Return the (X, Y) coordinate for the center point of the cell that contains the specified text.  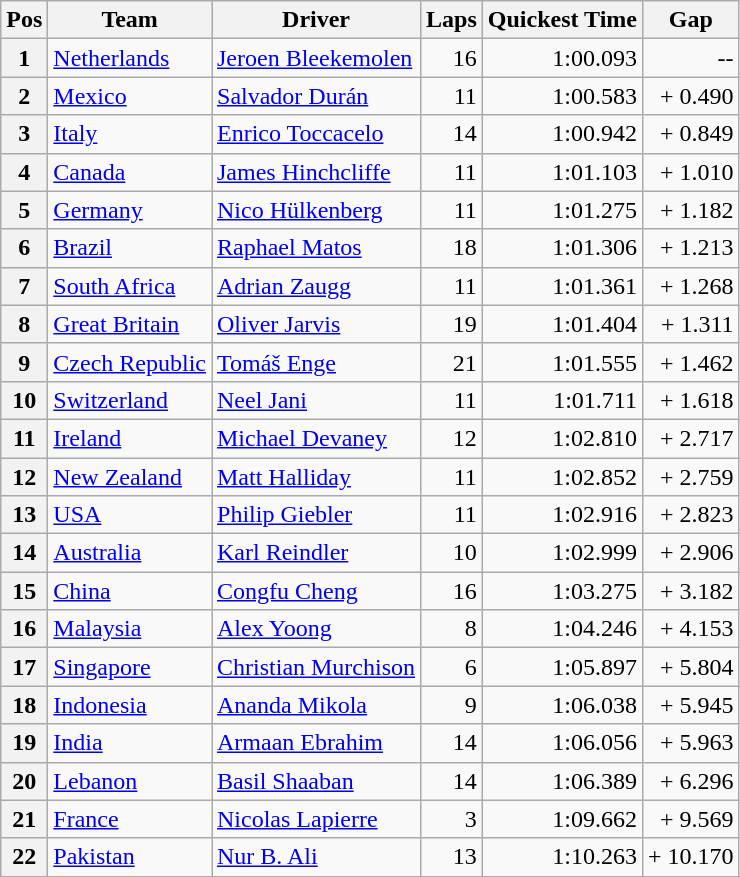
Philip Giebler (316, 515)
22 (24, 857)
China (130, 591)
1:01.275 (562, 210)
1:02.852 (562, 477)
Ireland (130, 438)
Switzerland (130, 400)
15 (24, 591)
Enrico Toccacelo (316, 134)
+ 1.213 (692, 248)
+ 1.618 (692, 400)
1:01.306 (562, 248)
Nicolas Lapierre (316, 819)
1:05.897 (562, 667)
1:02.999 (562, 553)
1:02.810 (562, 438)
2 (24, 96)
Nico Hülkenberg (316, 210)
1:01.555 (562, 362)
Malaysia (130, 629)
Jeroen Bleekemolen (316, 58)
1:04.246 (562, 629)
+ 1.182 (692, 210)
Italy (130, 134)
Armaan Ebrahim (316, 743)
+ 1.010 (692, 172)
+ 1.462 (692, 362)
France (130, 819)
1:01.361 (562, 286)
Netherlands (130, 58)
Oliver Jarvis (316, 324)
1:01.103 (562, 172)
Congfu Cheng (316, 591)
4 (24, 172)
1:03.275 (562, 591)
+ 0.849 (692, 134)
Ananda Mikola (316, 705)
17 (24, 667)
Pos (24, 20)
Germany (130, 210)
+ 10.170 (692, 857)
Nur B. Ali (316, 857)
+ 9.569 (692, 819)
South Africa (130, 286)
Matt Halliday (316, 477)
1:06.038 (562, 705)
7 (24, 286)
Tomáš Enge (316, 362)
Singapore (130, 667)
+ 6.296 (692, 781)
Lebanon (130, 781)
Australia (130, 553)
1:02.916 (562, 515)
+ 2.717 (692, 438)
Indonesia (130, 705)
5 (24, 210)
Pakistan (130, 857)
Raphael Matos (316, 248)
-- (692, 58)
USA (130, 515)
Driver (316, 20)
1:06.389 (562, 781)
1:00.093 (562, 58)
Great Britain (130, 324)
+ 1.311 (692, 324)
+ 2.906 (692, 553)
New Zealand (130, 477)
James Hinchcliffe (316, 172)
Mexico (130, 96)
+ 4.153 (692, 629)
+ 1.268 (692, 286)
+ 2.823 (692, 515)
1:00.583 (562, 96)
1:09.662 (562, 819)
Alex Yoong (316, 629)
+ 5.963 (692, 743)
Neel Jani (316, 400)
Czech Republic (130, 362)
1:10.263 (562, 857)
1:06.056 (562, 743)
Michael Devaney (316, 438)
1:00.942 (562, 134)
India (130, 743)
1 (24, 58)
+ 5.945 (692, 705)
Salvador Durán (316, 96)
Karl Reindler (316, 553)
Basil Shaaban (316, 781)
Gap (692, 20)
Quickest Time (562, 20)
Canada (130, 172)
Team (130, 20)
+ 3.182 (692, 591)
1:01.404 (562, 324)
+ 2.759 (692, 477)
+ 5.804 (692, 667)
Brazil (130, 248)
Adrian Zaugg (316, 286)
Christian Murchison (316, 667)
Laps (452, 20)
+ 0.490 (692, 96)
1:01.711 (562, 400)
20 (24, 781)
